From the cell containing the given text, extract its center point as [x, y] coordinate. 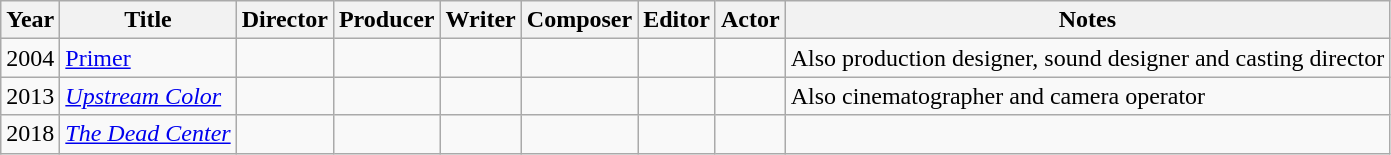
Upstream Color [148, 96]
Actor [750, 20]
2013 [30, 96]
Also cinematographer and camera operator [1088, 96]
Editor [677, 20]
Year [30, 20]
Notes [1088, 20]
Title [148, 20]
The Dead Center [148, 134]
Composer [579, 20]
2004 [30, 58]
Also production designer, sound designer and casting director [1088, 58]
Producer [386, 20]
Writer [480, 20]
Director [284, 20]
2018 [30, 134]
Primer [148, 58]
